Detect which cell encompasses the target text, then output its (x, y) center coordinate. 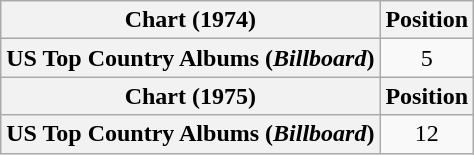
12 (427, 134)
5 (427, 58)
Chart (1974) (190, 20)
Chart (1975) (190, 96)
